Provide the (X, Y) coordinate of the cell's center where the given text is located.  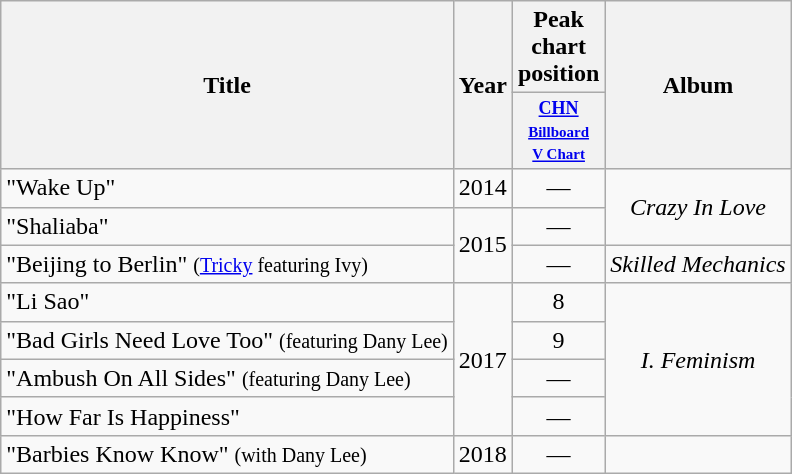
Peak chart position (558, 47)
8 (558, 302)
2018 (482, 454)
2017 (482, 359)
CHNBillboard V Chart (558, 131)
"Shaliaba" (228, 226)
9 (558, 340)
Title (228, 85)
"Beijing to Berlin" (Tricky featuring Ivy) (228, 264)
2014 (482, 188)
Skilled Mechanics (698, 264)
Year (482, 85)
"Wake Up" (228, 188)
2015 (482, 245)
"Bad Girls Need Love Too" (featuring Dany Lee) (228, 340)
"Barbies Know Know" (with Dany Lee) (228, 454)
Album (698, 85)
"How Far Is Happiness" (228, 416)
"Ambush On All Sides" (featuring Dany Lee) (228, 378)
"Li Sao" (228, 302)
Crazy In Love (698, 207)
I. Feminism (698, 359)
